Find where the given text appears and provide that cell's center as (X, Y) coordinate. 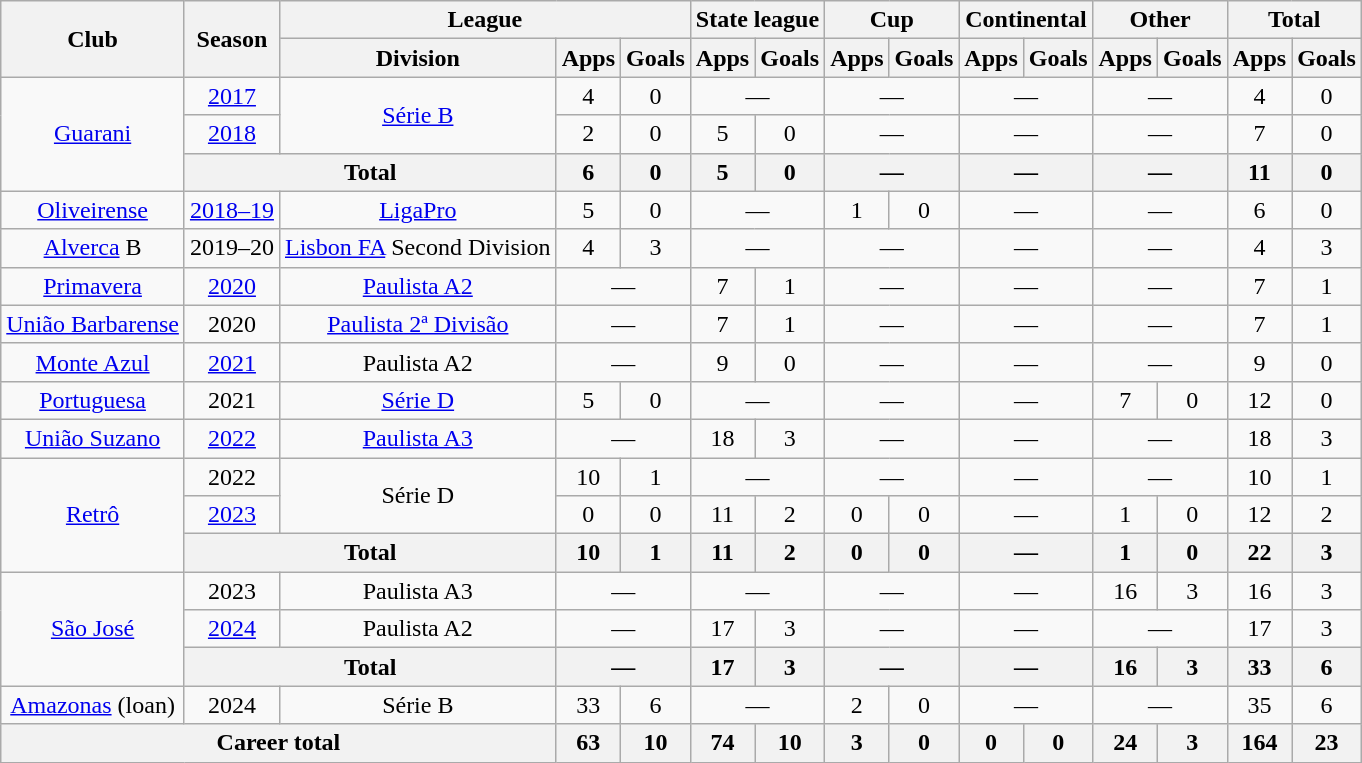
Amazonas (loan) (93, 705)
Continental (1026, 20)
Career total (278, 743)
63 (588, 743)
União Suzano (93, 438)
Paulista 2ª Divisão (418, 324)
2018–19 (232, 210)
2019–20 (232, 248)
Cup (892, 20)
164 (1259, 743)
Season (232, 39)
Guarani (93, 134)
Monte Azul (93, 362)
Portuguesa (93, 400)
22 (1259, 553)
Primavera (93, 286)
2017 (232, 96)
São José (93, 629)
Alverca B (93, 248)
State league (757, 20)
74 (722, 743)
2018 (232, 134)
Club (93, 39)
União Barbarense (93, 324)
LigaPro (418, 210)
35 (1259, 705)
23 (1327, 743)
Other (1160, 20)
League (484, 20)
Division (418, 58)
Oliveirense (93, 210)
24 (1125, 743)
Lisbon FA Second Division (418, 248)
Retrô (93, 515)
